Return [x, y] of the center of cell containing provided text 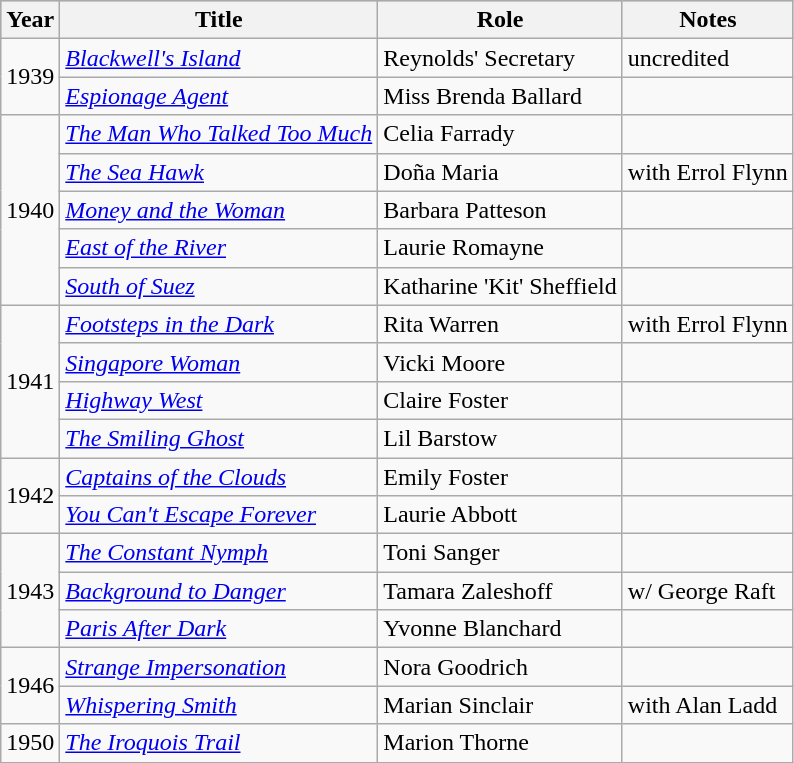
Doña Maria [500, 172]
Claire Foster [500, 400]
Espionage Agent [219, 96]
Emily Foster [500, 477]
Barbara Patteson [500, 210]
Blackwell's Island [219, 58]
Yvonne Blanchard [500, 629]
Laurie Abbott [500, 515]
East of the River [219, 248]
You Can't Escape Forever [219, 515]
Whispering Smith [219, 705]
Background to Danger [219, 591]
Lil Barstow [500, 438]
Toni Sanger [500, 553]
Marion Thorne [500, 743]
Singapore Woman [219, 362]
Paris After Dark [219, 629]
Laurie Romayne [500, 248]
The Smiling Ghost [219, 438]
Rita Warren [500, 324]
Katharine 'Kit' Sheffield [500, 286]
The Sea Hawk [219, 172]
1941 [30, 381]
Marian Sinclair [500, 705]
uncredited [708, 58]
with Alan Ladd [708, 705]
The Constant Nymph [219, 553]
The Man Who Talked Too Much [219, 134]
The Iroquois Trail [219, 743]
Title [219, 20]
1950 [30, 743]
Footsteps in the Dark [219, 324]
Role [500, 20]
1942 [30, 496]
w/ George Raft [708, 591]
Strange Impersonation [219, 667]
Reynolds' Secretary [500, 58]
1943 [30, 591]
1940 [30, 210]
South of Suez [219, 286]
Vicki Moore [500, 362]
1946 [30, 686]
Highway West [219, 400]
Tamara Zaleshoff [500, 591]
Celia Farrady [500, 134]
1939 [30, 77]
Captains of the Clouds [219, 477]
Notes [708, 20]
Money and the Woman [219, 210]
Miss Brenda Ballard [500, 96]
Nora Goodrich [500, 667]
Year [30, 20]
